Detect which cell encompasses the target text, then output its (X, Y) center coordinate. 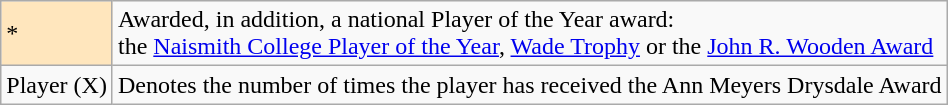
Player (X) (57, 85)
* (57, 34)
Denotes the number of times the player has received the Ann Meyers Drysdale Award (530, 85)
Awarded, in addition, a national Player of the Year award: the Naismith College Player of the Year, Wade Trophy or the John R. Wooden Award (530, 34)
